Search for the cell housing the specified text and yield its [x, y] center coordinate. 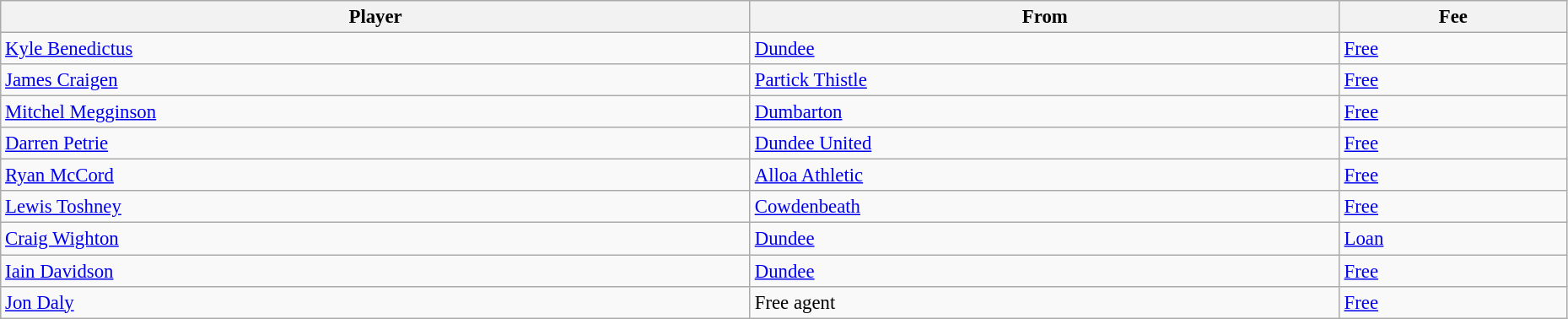
Ryan McCord [376, 176]
Partick Thistle [1044, 80]
James Craigen [376, 80]
From [1044, 17]
Jon Daly [376, 302]
Dundee United [1044, 143]
Kyle Benedictus [376, 49]
Loan [1452, 239]
Dumbarton [1044, 112]
Craig Wighton [376, 239]
Player [376, 17]
Mitchel Megginson [376, 112]
Fee [1452, 17]
Iain Davidson [376, 271]
Darren Petrie [376, 143]
Lewis Toshney [376, 207]
Alloa Athletic [1044, 176]
Cowdenbeath [1044, 207]
Free agent [1044, 302]
